Extract the [X, Y] coordinate from the center of the cell holding the provided text.  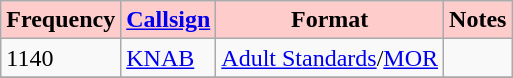
Format [330, 20]
Callsign [168, 20]
Adult Standards/MOR [330, 58]
Frequency [61, 20]
KNAB [168, 58]
1140 [61, 58]
Notes [478, 20]
